Search for the cell housing the specified text and yield its (X, Y) center coordinate. 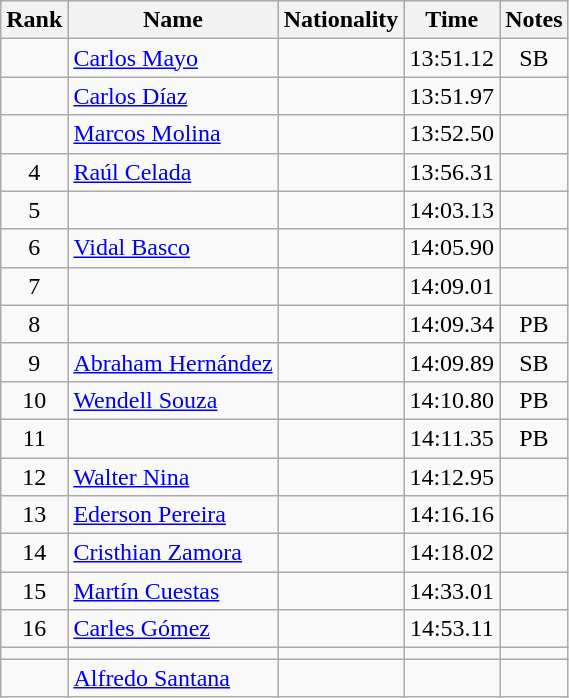
Carles Gómez (173, 629)
14:09.89 (452, 362)
Carlos Díaz (173, 96)
Walter Nina (173, 477)
14 (34, 553)
14:18.02 (452, 553)
14:09.34 (452, 324)
Alfredo Santana (173, 678)
Nationality (341, 20)
14:05.90 (452, 248)
13:51.97 (452, 96)
8 (34, 324)
9 (34, 362)
14:16.16 (452, 515)
Name (173, 20)
14:09.01 (452, 286)
5 (34, 210)
Ederson Pereira (173, 515)
Vidal Basco (173, 248)
Martín Cuestas (173, 591)
Time (452, 20)
Marcos Molina (173, 134)
Wendell Souza (173, 400)
14:11.35 (452, 438)
Abraham Hernández (173, 362)
14:03.13 (452, 210)
15 (34, 591)
6 (34, 248)
14:53.11 (452, 629)
Notes (534, 20)
4 (34, 172)
10 (34, 400)
7 (34, 286)
Cristhian Zamora (173, 553)
Carlos Mayo (173, 58)
13:56.31 (452, 172)
11 (34, 438)
13:52.50 (452, 134)
13 (34, 515)
12 (34, 477)
13:51.12 (452, 58)
16 (34, 629)
Raúl Celada (173, 172)
Rank (34, 20)
14:10.80 (452, 400)
14:33.01 (452, 591)
14:12.95 (452, 477)
